Provide the (x, y) coordinate of the cell's center where the given text is located.  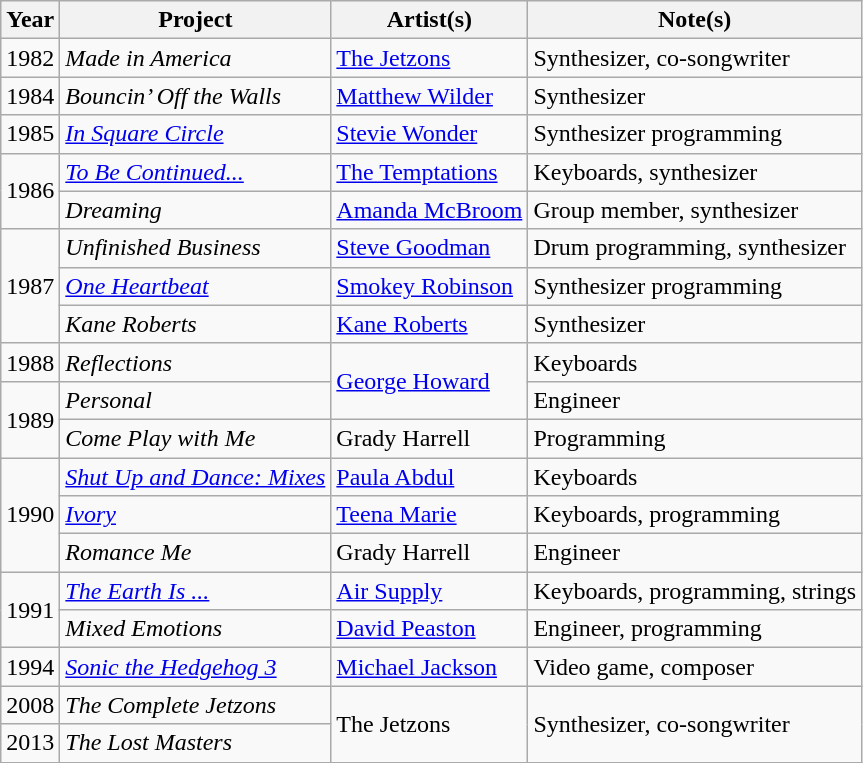
Made in America (196, 58)
Come Play with Me (196, 438)
Steve Goodman (430, 248)
To Be Continued... (196, 172)
Romance Me (196, 553)
1985 (30, 134)
Group member, synthesizer (695, 210)
Air Supply (430, 591)
1987 (30, 286)
The Complete Jetzons (196, 705)
Engineer, programming (695, 629)
George Howard (430, 381)
1994 (30, 667)
Unfinished Business (196, 248)
Artist(s) (430, 20)
David Peaston (430, 629)
Drum programming, synthesizer (695, 248)
Shut Up and Dance: Mixes (196, 477)
Keyboards, synthesizer (695, 172)
1986 (30, 191)
Keyboards, programming, strings (695, 591)
1988 (30, 362)
Keyboards, programming (695, 515)
In Square Circle (196, 134)
One Heartbeat (196, 286)
Personal (196, 400)
Video game, composer (695, 667)
Note(s) (695, 20)
Reflections (196, 362)
The Lost Masters (196, 743)
Matthew Wilder (430, 96)
Programming (695, 438)
Year (30, 20)
1984 (30, 96)
Dreaming (196, 210)
Mixed Emotions (196, 629)
1982 (30, 58)
Bouncin’ Off the Walls (196, 96)
The Earth Is ... (196, 591)
Teena Marie (430, 515)
Smokey Robinson (430, 286)
Sonic the Hedgehog 3 (196, 667)
Amanda McBroom (430, 210)
Project (196, 20)
1990 (30, 515)
2008 (30, 705)
The Temptations (430, 172)
Paula Abdul (430, 477)
2013 (30, 743)
Ivory (196, 515)
Michael Jackson (430, 667)
1991 (30, 610)
1989 (30, 419)
Stevie Wonder (430, 134)
